Extract the [x, y] coordinate from the center of the cell holding the provided text.  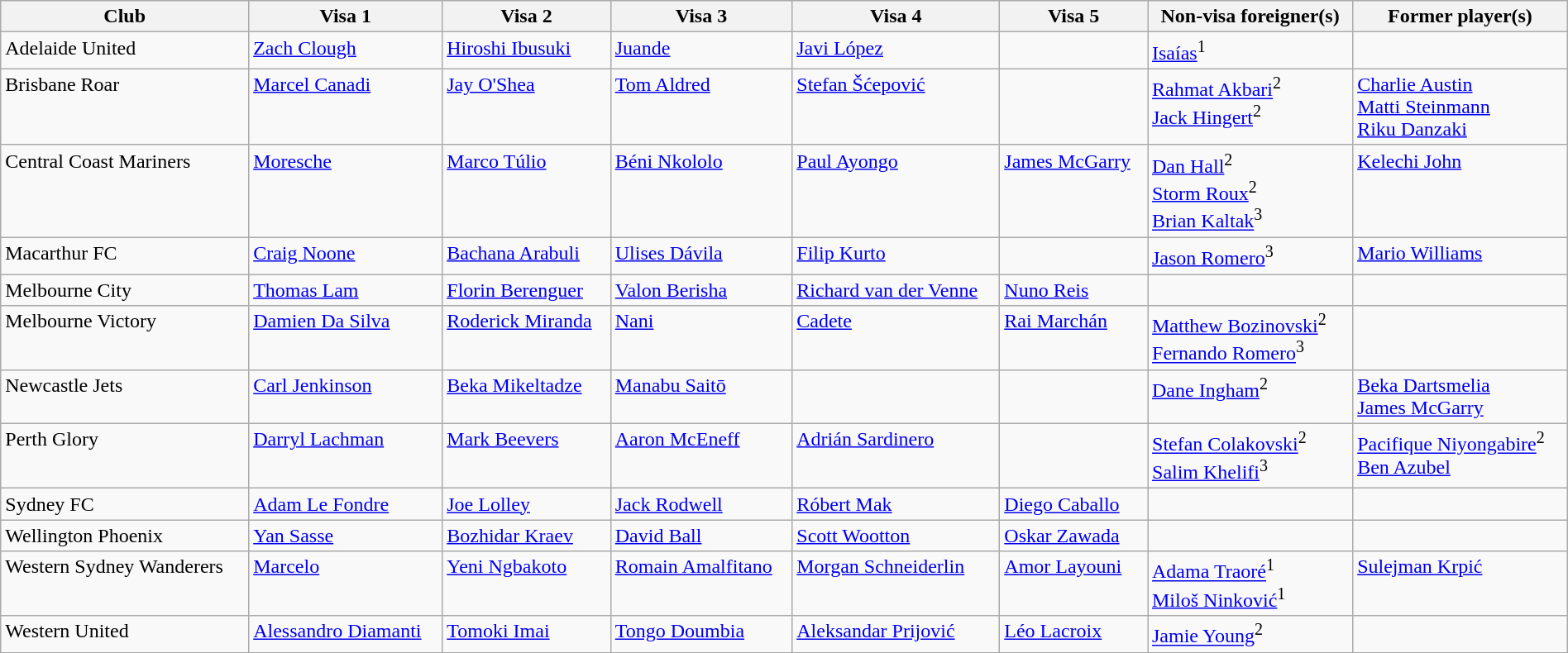
Newcastle Jets [125, 397]
Filip Kurto [896, 256]
Róbert Mak [896, 504]
Romain Amalfitano [701, 584]
Club [125, 17]
Paul Ayongo [896, 191]
Adama Traoré1 Miloš Ninković1 [1250, 584]
Ulises Dávila [701, 256]
Moresche [346, 191]
Charlie Austin Matti Steinmann Riku Danzaki [1460, 107]
Rahmat Akbari2 Jack Hingert2 [1250, 107]
Oskar Zawada [1073, 536]
Amor Layouni [1073, 584]
Stefan Šćepović [896, 107]
James McGarry [1073, 191]
Tongo Doumbia [701, 635]
Joe Lolley [526, 504]
Dane Ingham2 [1250, 397]
Aaron McEneff [701, 456]
Visa 2 [526, 17]
Visa 1 [346, 17]
Yan Sasse [346, 536]
Florin Berenguer [526, 290]
Aleksandar Prijović [896, 635]
Perth Glory [125, 456]
Stefan Colakovski2 Salim Khelifi3 [1250, 456]
David Ball [701, 536]
Scott Wootton [896, 536]
Javi López [896, 51]
Tom Aldred [701, 107]
Mark Beevers [526, 456]
Manabu Saitō [701, 397]
Brisbane Roar [125, 107]
Diego Caballo [1073, 504]
Léo Lacroix [1073, 635]
Marco Túlio [526, 191]
Béni Nkololo [701, 191]
Hiroshi Ibusuki [526, 51]
Visa 5 [1073, 17]
Dan Hall2 Storm Roux2 Brian Kaltak3 [1250, 191]
Beka Dartsmelia James McGarry [1460, 397]
Adrián Sardinero [896, 456]
Matthew Bozinovski2 Fernando Romero3 [1250, 338]
Yeni Ngbakoto [526, 584]
Beka Mikeltadze [526, 397]
Marcel Canadi [346, 107]
Melbourne Victory [125, 338]
Central Coast Mariners [125, 191]
Marcelo [346, 584]
Sydney FC [125, 504]
Carl Jenkinson [346, 397]
Isaías1 [1250, 51]
Tomoki Imai [526, 635]
Rai Marchán [1073, 338]
Nuno Reis [1073, 290]
Jason Romero3 [1250, 256]
Thomas Lam [346, 290]
Zach Clough [346, 51]
Wellington Phoenix [125, 536]
Macarthur FC [125, 256]
Adam Le Fondre [346, 504]
Western Sydney Wanderers [125, 584]
Morgan Schneiderlin [896, 584]
Kelechi John [1460, 191]
Non-visa foreigner(s) [1250, 17]
Cadete [896, 338]
Adelaide United [125, 51]
Richard van der Venne [896, 290]
Roderick Miranda [526, 338]
Bachana Arabuli [526, 256]
Pacifique Niyongabire2 Ben Azubel [1460, 456]
Darryl Lachman [346, 456]
Jack Rodwell [701, 504]
Jamie Young2 [1250, 635]
Nani [701, 338]
Former player(s) [1460, 17]
Western United [125, 635]
Craig Noone [346, 256]
Sulejman Krpić [1460, 584]
Mario Williams [1460, 256]
Alessandro Diamanti [346, 635]
Damien Da Silva [346, 338]
Bozhidar Kraev [526, 536]
Visa 4 [896, 17]
Visa 3 [701, 17]
Valon Berisha [701, 290]
Jay O'Shea [526, 107]
Melbourne City [125, 290]
Juande [701, 51]
